Find where the given text appears and provide that cell's center as (X, Y) coordinate. 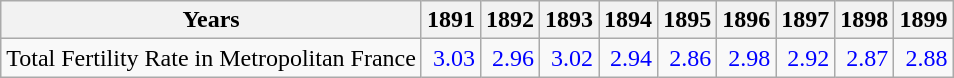
2.94 (628, 58)
1898 (864, 20)
1895 (688, 20)
2.86 (688, 58)
2.92 (806, 58)
2.98 (746, 58)
3.03 (450, 58)
1897 (806, 20)
1896 (746, 20)
2.88 (924, 58)
1892 (510, 20)
1894 (628, 20)
2.96 (510, 58)
2.87 (864, 58)
3.02 (570, 58)
Years (212, 20)
1893 (570, 20)
1891 (450, 20)
Total Fertility Rate in Metropolitan France (212, 58)
1899 (924, 20)
